Detect which cell encompasses the target text, then output its [x, y] center coordinate. 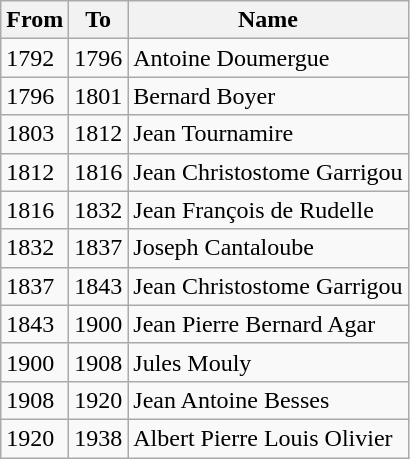
Jules Mouly [268, 362]
Jean Antoine Besses [268, 400]
Albert Pierre Louis Olivier [268, 438]
1792 [35, 58]
1803 [35, 134]
Jean François de Rudelle [268, 210]
Name [268, 20]
1938 [98, 438]
From [35, 20]
Jean Tournamire [268, 134]
1801 [98, 96]
Joseph Cantaloube [268, 248]
To [98, 20]
Jean Pierre Bernard Agar [268, 324]
Bernard Boyer [268, 96]
Antoine Doumergue [268, 58]
